Locate the cell with the specified text and output its (x, y) center coordinate. 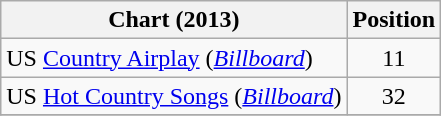
US Hot Country Songs (Billboard) (174, 96)
11 (394, 58)
Chart (2013) (174, 20)
US Country Airplay (Billboard) (174, 58)
32 (394, 96)
Position (394, 20)
